Detect which cell encompasses the target text, then output its [x, y] center coordinate. 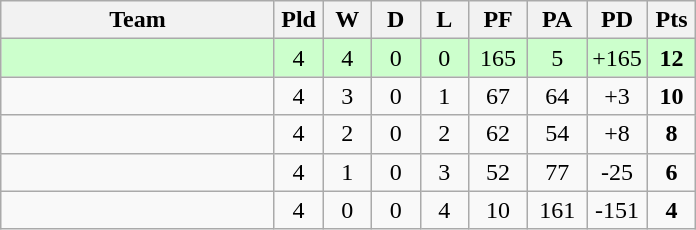
+3 [618, 96]
PD [618, 20]
64 [558, 96]
L [444, 20]
+8 [618, 134]
12 [672, 58]
52 [498, 172]
77 [558, 172]
6 [672, 172]
W [348, 20]
5 [558, 58]
161 [558, 210]
+165 [618, 58]
67 [498, 96]
165 [498, 58]
8 [672, 134]
PA [558, 20]
Pld [298, 20]
PF [498, 20]
62 [498, 134]
Team [138, 20]
Pts [672, 20]
D [396, 20]
-25 [618, 172]
54 [558, 134]
-151 [618, 210]
